Capture the cell that displays the provided text and extract its (X, Y) central coordinate. 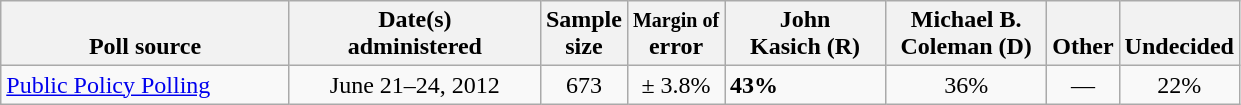
Michael B.Coleman (D) (966, 34)
Samplesize (584, 34)
22% (1179, 85)
Poll source (146, 34)
673 (584, 85)
Undecided (1179, 34)
Other (1083, 34)
June 21–24, 2012 (414, 85)
Public Policy Polling (146, 85)
± 3.8% (676, 85)
JohnKasich (R) (806, 34)
Margin oferror (676, 34)
Date(s)administered (414, 34)
43% (806, 85)
— (1083, 85)
36% (966, 85)
